Output the (x, y) coordinate of the center of the cell containing the given text.  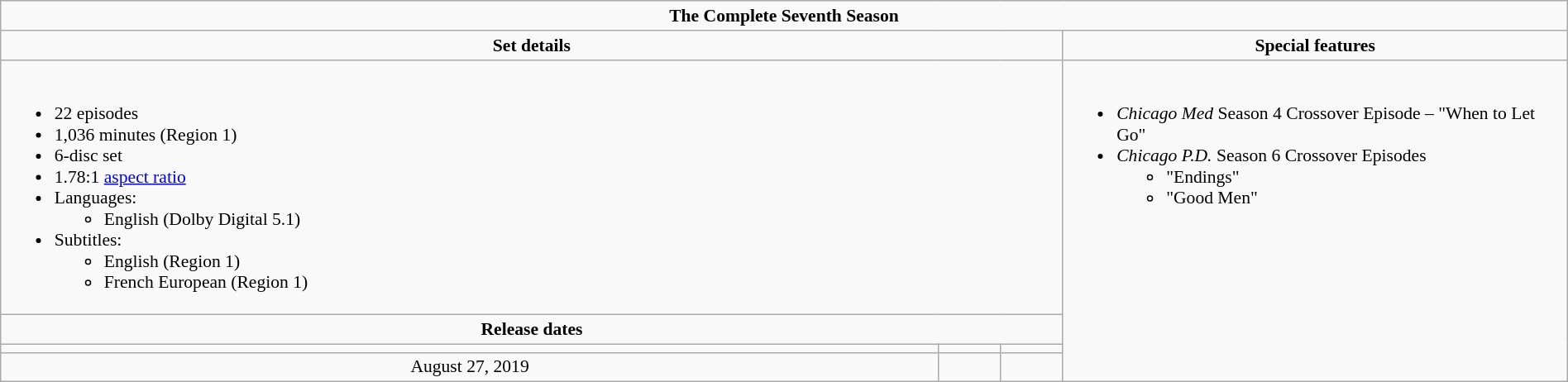
The Complete Seventh Season (784, 16)
Release dates (532, 330)
Special features (1315, 45)
Set details (532, 45)
August 27, 2019 (470, 367)
Chicago Med Season 4 Crossover Episode – "When to Let Go"Chicago P.D. Season 6 Crossover Episodes"Endings""Good Men" (1315, 221)
